Pinpoint the cell where the given text exists, returning its (X, Y) midpoint coordinate. 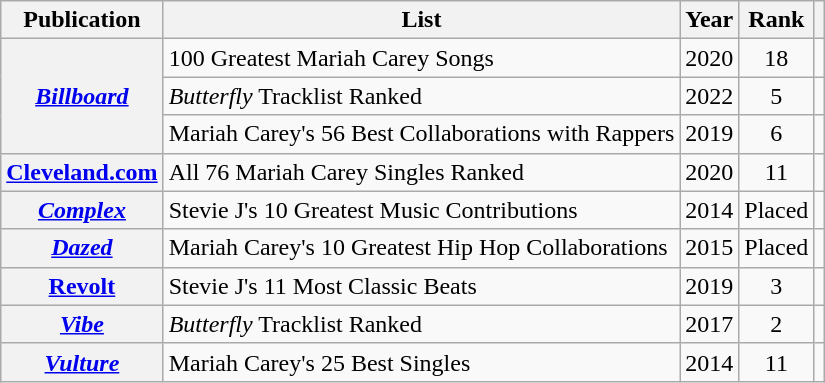
Year (710, 20)
Vulture (82, 362)
Rank (776, 20)
Dazed (82, 248)
All 76 Mariah Carey Singles Ranked (422, 172)
2 (776, 324)
18 (776, 58)
2017 (710, 324)
5 (776, 96)
Vibe (82, 324)
2015 (710, 248)
Mariah Carey's 56 Best Collaborations with Rappers (422, 134)
2022 (710, 96)
Billboard (82, 96)
Stevie J's 10 Greatest Music Contributions (422, 210)
Cleveland.com (82, 172)
List (422, 20)
Publication (82, 20)
Complex (82, 210)
Mariah Carey's 25 Best Singles (422, 362)
100 Greatest Mariah Carey Songs (422, 58)
3 (776, 286)
Stevie J's 11 Most Classic Beats (422, 286)
6 (776, 134)
Revolt (82, 286)
Mariah Carey's 10 Greatest Hip Hop Collaborations (422, 248)
